Detect which cell encompasses the target text, then output its [x, y] center coordinate. 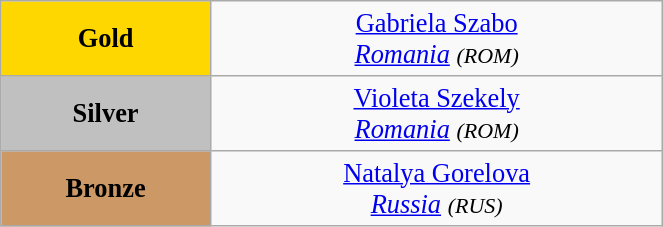
Gabriela SzaboRomania (ROM) [436, 38]
Silver [106, 112]
Natalya GorelovaRussia (RUS) [436, 188]
Violeta SzekelyRomania (ROM) [436, 112]
Gold [106, 38]
Bronze [106, 188]
